Detect which cell encompasses the target text, then output its (X, Y) center coordinate. 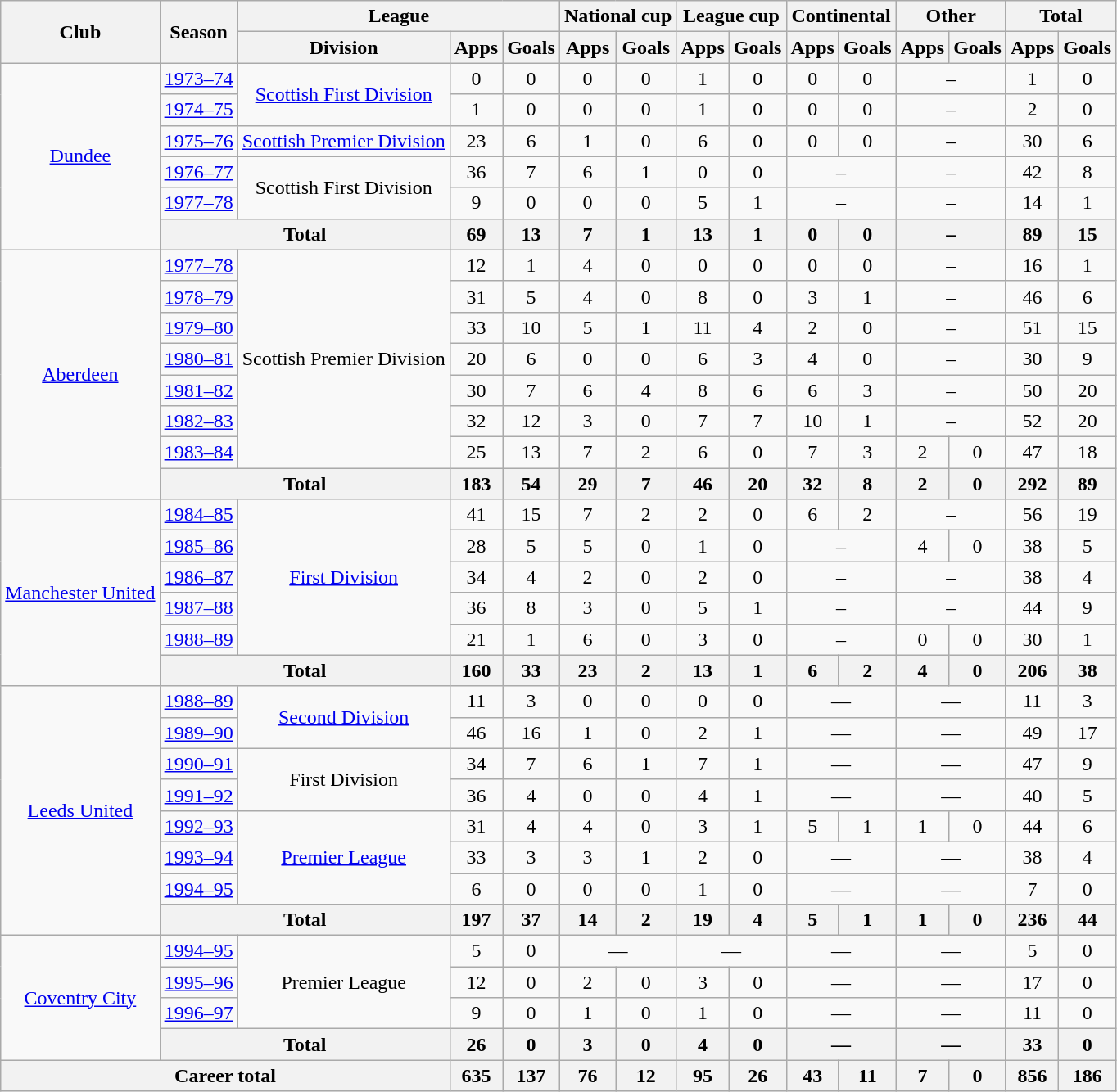
1983–84 (198, 453)
51 (1032, 327)
49 (1032, 733)
1973–74 (198, 79)
1995–96 (198, 982)
137 (531, 1076)
Career total (225, 1076)
37 (531, 920)
1980–81 (198, 359)
95 (703, 1076)
Season (198, 32)
Manchester United (80, 593)
1975–76 (198, 141)
52 (1032, 422)
League (398, 16)
1978–79 (198, 296)
25 (476, 453)
43 (812, 1076)
183 (476, 484)
1987–88 (198, 608)
186 (1088, 1076)
Continental (841, 16)
1993–94 (198, 857)
856 (1032, 1076)
21 (476, 639)
69 (476, 234)
1982–83 (198, 422)
160 (476, 670)
54 (531, 484)
Division (344, 47)
42 (1032, 172)
41 (476, 515)
Aberdeen (80, 374)
1986–87 (198, 577)
1989–90 (198, 733)
56 (1032, 515)
1984–85 (198, 515)
Club (80, 32)
76 (587, 1076)
1996–97 (198, 1013)
1985–86 (198, 546)
18 (1088, 453)
635 (476, 1076)
1979–80 (198, 327)
1974–75 (198, 110)
Dundee (80, 156)
197 (476, 920)
Second Division (344, 717)
Other (951, 16)
Coventry City (80, 998)
Leeds United (80, 810)
1981–82 (198, 390)
1976–77 (198, 172)
236 (1032, 920)
League cup (731, 16)
50 (1032, 390)
1990–91 (198, 764)
1992–93 (198, 826)
28 (476, 546)
29 (587, 484)
206 (1032, 670)
1991–92 (198, 795)
National cup (617, 16)
40 (1032, 795)
292 (1032, 484)
